Detect which cell encompasses the target text, then output its [x, y] center coordinate. 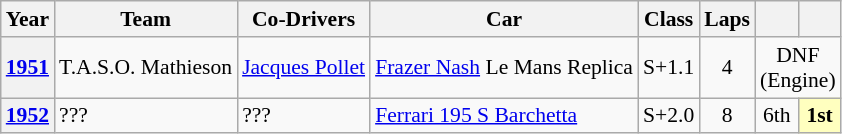
8 [727, 116]
6th [777, 116]
Frazer Nash Le Mans Replica [504, 68]
Jacques Pollet [304, 68]
DNF(Engine) [798, 68]
S+2.0 [668, 116]
1st [820, 116]
1952 [28, 116]
1951 [28, 68]
T.A.S.O. Mathieson [146, 68]
Laps [727, 19]
Year [28, 19]
Class [668, 19]
Ferrari 195 S Barchetta [504, 116]
S+1.1 [668, 68]
4 [727, 68]
Car [504, 19]
Co-Drivers [304, 19]
Team [146, 19]
